Capture the cell that displays the provided text and extract its [x, y] central coordinate. 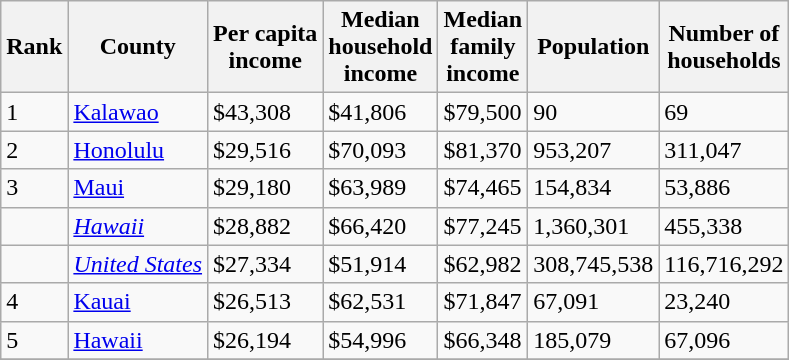
County [138, 47]
Kauai [138, 302]
United States [138, 264]
$28,882 [266, 226]
Honolulu [138, 150]
$62,531 [380, 302]
$27,334 [266, 264]
$51,914 [380, 264]
$70,093 [380, 150]
67,096 [724, 340]
$81,370 [483, 150]
1,360,301 [594, 226]
$66,348 [483, 340]
308,745,538 [594, 264]
$29,180 [266, 188]
67,091 [594, 302]
154,834 [594, 188]
$26,513 [266, 302]
$29,516 [266, 150]
Population [594, 47]
Rank [34, 47]
4 [34, 302]
$41,806 [380, 112]
Maui [138, 188]
$77,245 [483, 226]
185,079 [594, 340]
$43,308 [266, 112]
Number ofhouseholds [724, 47]
455,338 [724, 226]
5 [34, 340]
$63,989 [380, 188]
953,207 [594, 150]
69 [724, 112]
2 [34, 150]
$62,982 [483, 264]
$26,194 [266, 340]
$74,465 [483, 188]
3 [34, 188]
$79,500 [483, 112]
53,886 [724, 188]
1 [34, 112]
116,716,292 [724, 264]
$54,996 [380, 340]
23,240 [724, 302]
$66,420 [380, 226]
Kalawao [138, 112]
Medianhouseholdincome [380, 47]
$71,847 [483, 302]
311,047 [724, 150]
Medianfamilyincome [483, 47]
Per capitaincome [266, 47]
90 [594, 112]
